Return the [x, y] coordinate for the center point of the cell that contains the specified text.  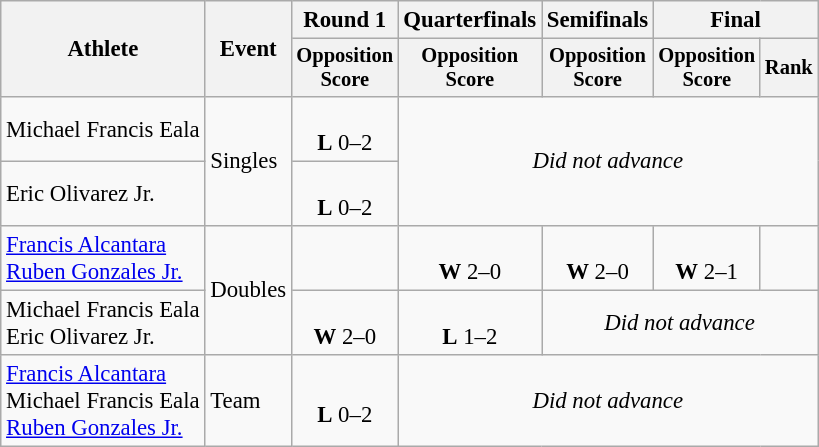
Round 1 [344, 20]
Final [735, 20]
Michael Francis EalaEric Olivarez Jr. [103, 322]
L 1–2 [470, 322]
Semifinals [598, 20]
Francis AlcantaraMichael Francis EalaRuben Gonzales Jr. [103, 401]
Doubles [248, 290]
Team [248, 401]
Quarterfinals [470, 20]
Event [248, 48]
Michael Francis Eala [103, 128]
W 2–1 [706, 258]
Francis AlcantaraRuben Gonzales Jr. [103, 258]
Rank [789, 68]
Singles [248, 160]
Eric Olivarez Jr. [103, 194]
Athlete [103, 48]
